Return (x, y) of the center of cell containing provided text 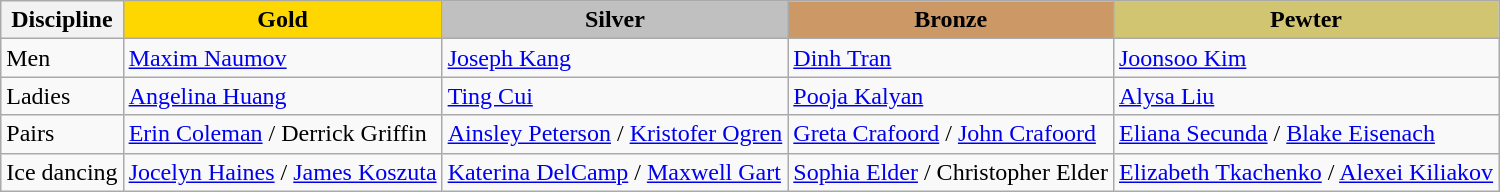
Ladies (62, 96)
Pooja Kalyan (951, 96)
Men (62, 58)
Ice dancing (62, 172)
Erin Coleman / Derrick Griffin (282, 134)
Pewter (1306, 20)
Greta Crafoord / John Crafoord (951, 134)
Joseph Kang (615, 58)
Pairs (62, 134)
Gold (282, 20)
Silver (615, 20)
Alysa Liu (1306, 96)
Maxim Naumov (282, 58)
Elizabeth Tkachenko / Alexei Kiliakov (1306, 172)
Joonsoo Kim (1306, 58)
Dinh Tran (951, 58)
Bronze (951, 20)
Jocelyn Haines / James Koszuta (282, 172)
Sophia Elder / Christopher Elder (951, 172)
Angelina Huang (282, 96)
Ainsley Peterson / Kristofer Ogren (615, 134)
Eliana Secunda / Blake Eisenach (1306, 134)
Ting Cui (615, 96)
Katerina DelCamp / Maxwell Gart (615, 172)
Discipline (62, 20)
